For the text-containing cell, return its midpoint in (x, y) coordinate format. 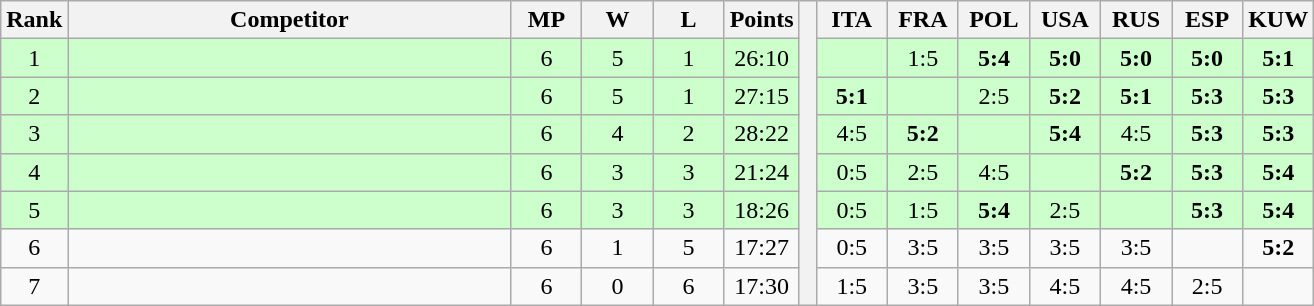
ESP (1208, 20)
7 (34, 286)
28:22 (762, 134)
18:26 (762, 210)
17:27 (762, 248)
27:15 (762, 96)
Points (762, 20)
L (688, 20)
RUS (1136, 20)
POL (994, 20)
26:10 (762, 58)
0 (618, 286)
FRA (922, 20)
17:30 (762, 286)
MP (546, 20)
W (618, 20)
21:24 (762, 172)
USA (1064, 20)
Rank (34, 20)
ITA (852, 20)
KUW (1278, 20)
Competitor (290, 20)
